Return [x, y] of the center of cell containing provided text 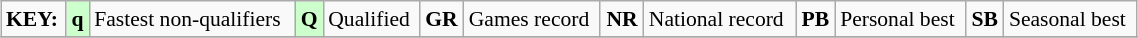
PB [816, 19]
SB [985, 19]
Personal best [900, 19]
KEY: [34, 19]
GR [442, 19]
Fastest non-qualifiers [192, 19]
q [78, 19]
Q [309, 19]
Qualified [371, 19]
National record [720, 19]
Seasonal best [1070, 19]
NR [622, 19]
Games record [532, 19]
